Extract the (x, y) coordinate from the center of the cell holding the provided text.  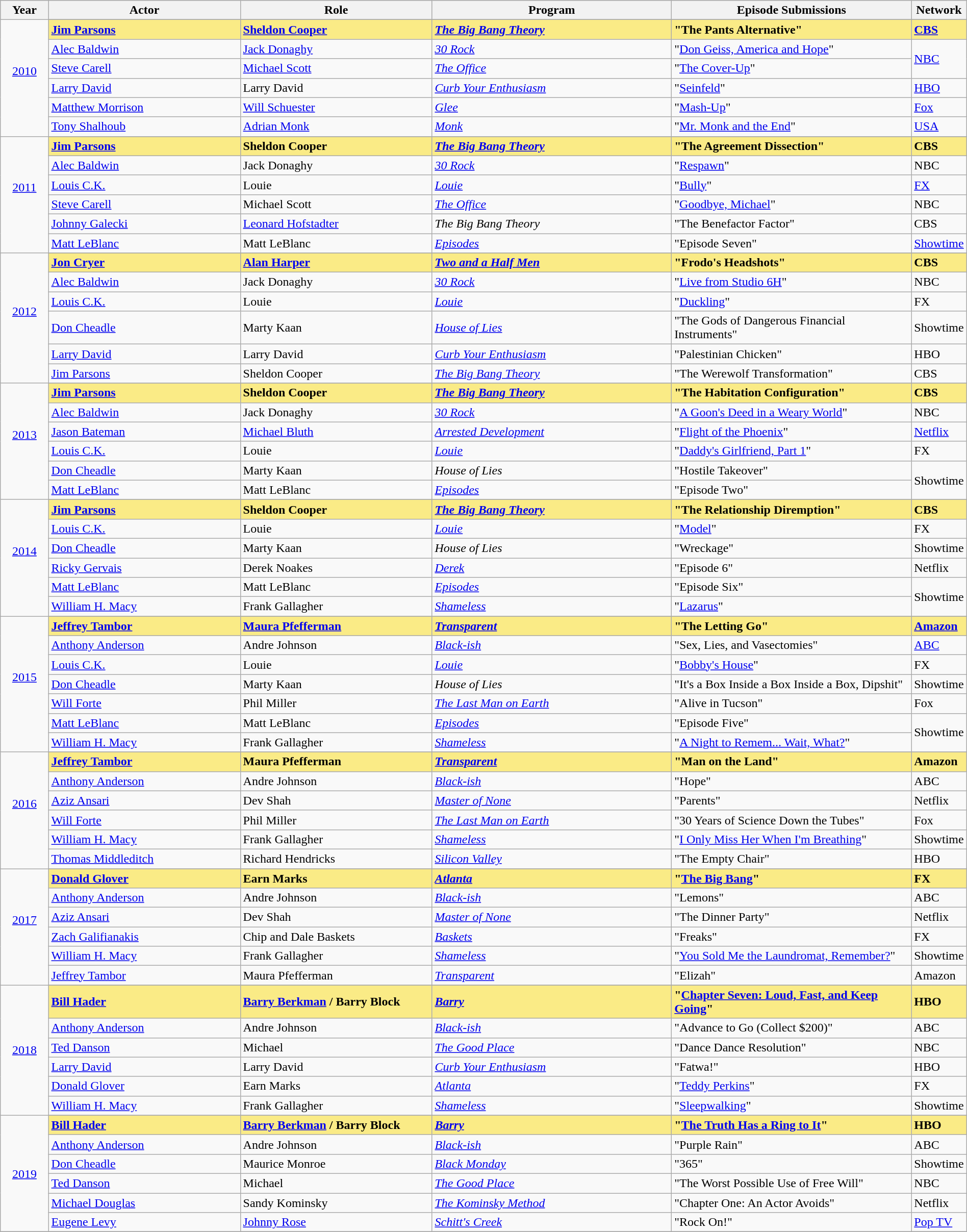
Actor (144, 10)
2016 (24, 810)
Pop TV (939, 1222)
Alan Harper (336, 263)
"The Gods of Dangerous Financial Instruments" (792, 328)
"The Benefactor Factor" (792, 223)
"Flight of the Phoenix" (792, 432)
Johnny Galecki (144, 223)
"The Relationship Diremption" (792, 509)
Johnny Rose (336, 1222)
"The Habitation Configuration" (792, 393)
Ricky Gervais (144, 568)
"The Cover-Up" (792, 68)
"Hope" (792, 781)
2010 (24, 78)
"Mash-Up" (792, 107)
"The Empty Chair" (792, 859)
"Chapter Seven: Loud, Fast, and Keep Going" (792, 1002)
2011 (24, 194)
"Sex, Lies, and Vasectomies" (792, 645)
"Bully" (792, 185)
Derek (552, 568)
"The Dinner Party" (792, 917)
"Episode Two" (792, 490)
Will Schuester (336, 107)
Monk (552, 127)
"Model" (792, 529)
Glee (552, 107)
"Episode 6" (792, 568)
Episode Submissions (792, 10)
2012 (24, 318)
Sandy Kominsky (336, 1202)
Two and a Half Men (552, 263)
Michael Douglas (144, 1202)
Derek Noakes (336, 568)
"Live from Studio 6H" (792, 282)
Role (336, 10)
Zach Galifianakis (144, 937)
"Frodo's Headshots" (792, 263)
Richard Hendricks (336, 859)
Adrian Monk (336, 127)
"The Big Bang" (792, 878)
"Duckling" (792, 301)
"Elizah" (792, 975)
Jason Bateman (144, 432)
"Episode Seven" (792, 243)
Arrested Development (552, 432)
"Daddy's Girlfriend, Part 1" (792, 451)
Maurice Monroe (336, 1164)
"Purple Rain" (792, 1144)
"Fatwa!" (792, 1067)
"Parents" (792, 800)
"365" (792, 1164)
"Respawn" (792, 165)
Program (552, 10)
"A Night to Remem... Wait, What?" (792, 742)
Schitt's Creek (552, 1222)
2015 (24, 684)
"Don Geiss, America and Hope" (792, 49)
"Alive in Tucson" (792, 703)
Matthew Morrison (144, 107)
2017 (24, 926)
"Man on the Land" (792, 762)
"Lazarus" (792, 607)
Michael Bluth (336, 432)
"Seinfeld" (792, 88)
"A Goon's Deed in a Weary World" (792, 412)
2018 (24, 1050)
"Lemons" (792, 898)
"The Letting Go" (792, 626)
"30 Years of Science Down the Tubes" (792, 820)
"Freaks" (792, 937)
"Advance to Go (Collect $200)" (792, 1028)
"Chapter One: An Actor Avoids" (792, 1202)
Eugene Levy (144, 1222)
"It's a Box Inside a Box Inside a Box, Dipshit" (792, 684)
"The Truth Has a Ring to It" (792, 1125)
"Dance Dance Resolution" (792, 1047)
2014 (24, 558)
2019 (24, 1173)
Baskets (552, 937)
"The Worst Possible Use of Free Will" (792, 1183)
"I Only Miss Her When I'm Breathing" (792, 839)
Leonard Hofstadter (336, 223)
"Sleepwalking" (792, 1105)
USA (939, 127)
"Episode Five" (792, 723)
Chip and Dale Baskets (336, 937)
Year (24, 10)
"Hostile Takeover" (792, 470)
"Teddy Perkins" (792, 1086)
"You Sold Me the Laundromat, Remember?" (792, 956)
"Rock On!" (792, 1222)
"Goodbye, Michael" (792, 204)
Jon Cryer (144, 263)
"The Werewolf Transformation" (792, 373)
"The Pants Alternative" (792, 30)
"Palestinian Chicken" (792, 354)
"Episode Six" (792, 587)
Tony Shalhoub (144, 127)
Network (939, 10)
Thomas Middleditch (144, 859)
2013 (24, 441)
Silicon Valley (552, 859)
"The Agreement Dissection" (792, 146)
"Mr. Monk and the End" (792, 127)
"Wreckage" (792, 548)
The Kominsky Method (552, 1202)
"Bobby's House" (792, 665)
Black Monday (552, 1164)
